Return (x, y) of the center of cell containing provided text 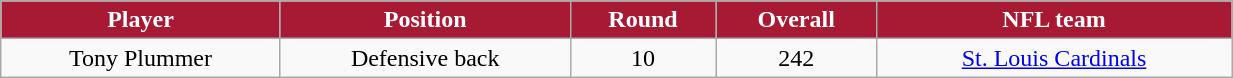
Defensive back (425, 58)
10 (643, 58)
NFL team (1054, 20)
Position (425, 20)
Tony Plummer (141, 58)
St. Louis Cardinals (1054, 58)
Round (643, 20)
Player (141, 20)
242 (796, 58)
Overall (796, 20)
